Determine the [x, y] coordinate at the center of the cell enclosing the given text.  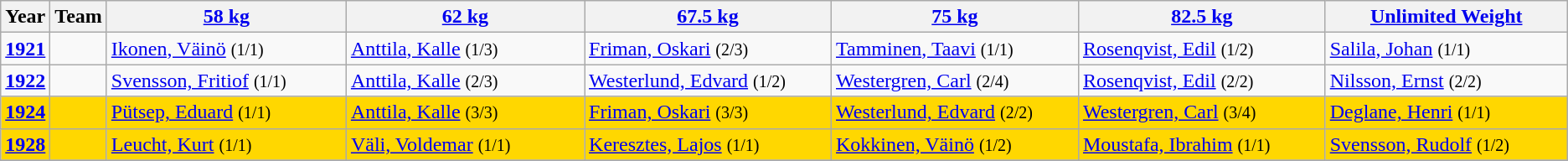
Moustafa, Ibrahim (1/1) [1201, 144]
Anttila, Kalle (2/3) [465, 80]
Friman, Oskari (2/3) [709, 49]
Kokkinen, Väinö (1/2) [955, 144]
1924 [25, 112]
Svensson, Fritiof (1/1) [226, 80]
58 kg [226, 17]
1922 [25, 80]
Anttila, Kalle (3/3) [465, 112]
Pütsep, Eduard (1/1) [226, 112]
Anttila, Kalle (1/3) [465, 49]
Friman, Oskari (3/3) [709, 112]
Rosenqvist, Edil (2/2) [1201, 80]
Väli, Voldemar (1/1) [465, 144]
Year [25, 17]
1921 [25, 49]
Rosenqvist, Edil (1/2) [1201, 49]
Salila, Johan (1/1) [1446, 49]
Svensson, Rudolf (1/2) [1446, 144]
Ikonen, Väinö (1/1) [226, 49]
67.5 kg [709, 17]
Team [79, 17]
1928 [25, 144]
Tamminen, Taavi (1/1) [955, 49]
Westergren, Carl (3/4) [1201, 112]
Westerlund, Edvard (2/2) [955, 112]
Leucht, Kurt (1/1) [226, 144]
Westergren, Carl (2/4) [955, 80]
Westerlund, Edvard (1/2) [709, 80]
Unlimited Weight [1446, 17]
62 kg [465, 17]
Nilsson, Ernst (2/2) [1446, 80]
Keresztes, Lajos (1/1) [709, 144]
82.5 kg [1201, 17]
Deglane, Henri (1/1) [1446, 112]
75 kg [955, 17]
